Output the (X, Y) coordinate of the center of the cell containing the given text.  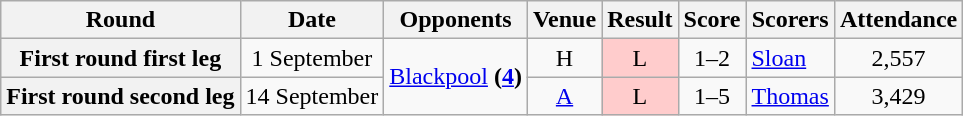
1–2 (712, 58)
Attendance (898, 20)
A (564, 96)
Result (640, 20)
3,429 (898, 96)
Venue (564, 20)
14 September (312, 96)
Blackpool (4) (456, 77)
H (564, 58)
First round second leg (120, 96)
Score (712, 20)
Round (120, 20)
Date (312, 20)
First round first leg (120, 58)
1–5 (712, 96)
Sloan (790, 58)
Opponents (456, 20)
Scorers (790, 20)
2,557 (898, 58)
1 September (312, 58)
Thomas (790, 96)
